Find where the given text appears and provide that cell's center as [X, Y] coordinate. 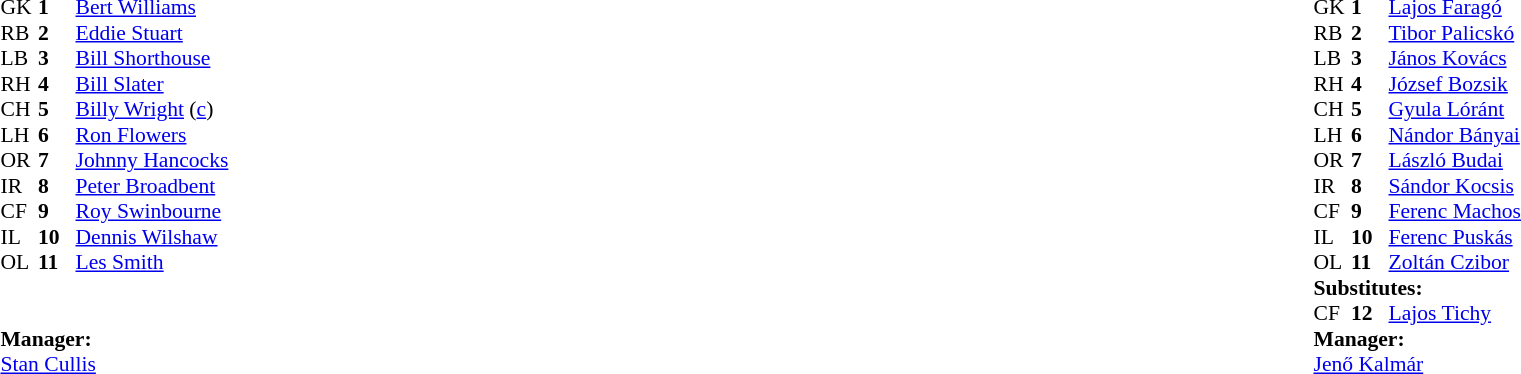
Ron Flowers [152, 135]
Eddie Stuart [152, 33]
Les Smith [152, 263]
Sándor Kocsis [1455, 186]
Zoltán Czibor [1455, 263]
Gyula Lóránt [1455, 109]
Bill Slater [152, 84]
Ferenc Machos [1455, 211]
Substitutes: [1418, 288]
László Budai [1455, 161]
Peter Broadbent [152, 186]
Dennis Wilshaw [152, 237]
József Bozsik [1455, 84]
Johnny Hancocks [152, 161]
Lajos Tichy [1455, 313]
Billy Wright (c) [152, 109]
Tibor Palicskó [1455, 33]
Roy Swinbourne [152, 211]
Nándor Bányai [1455, 135]
Ferenc Puskás [1455, 237]
János Kovács [1455, 59]
12 [1370, 313]
Bill Shorthouse [152, 59]
